Determine the [X, Y] coordinate at the center of the cell enclosing the given text.  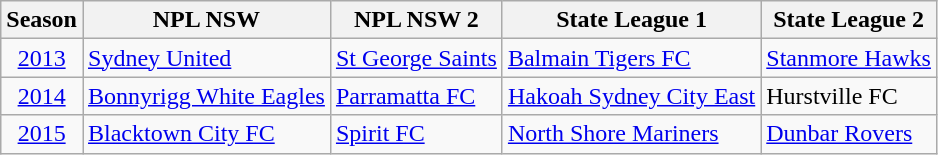
Stanmore Hawks [849, 58]
2013 [42, 58]
St George Saints [416, 58]
Season [42, 20]
2015 [42, 134]
Hurstville FC [849, 96]
State League 2 [849, 20]
2014 [42, 96]
North Shore Mariners [631, 134]
Blacktown City FC [206, 134]
Spirit FC [416, 134]
Bonnyrigg White Eagles [206, 96]
Sydney United [206, 58]
Balmain Tigers FC [631, 58]
NPL NSW 2 [416, 20]
State League 1 [631, 20]
Parramatta FC [416, 96]
Hakoah Sydney City East [631, 96]
Dunbar Rovers [849, 134]
NPL NSW [206, 20]
